Scan for the cell matching the given text and deliver its (X, Y) coordinate at center. 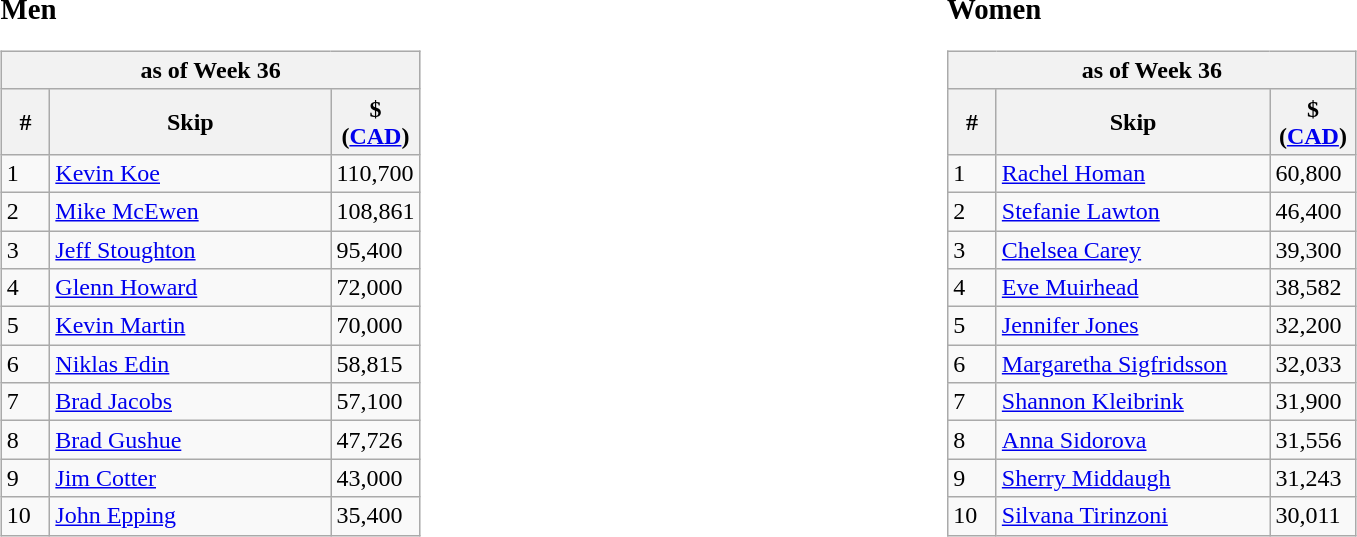
31,556 (1313, 440)
30,011 (1313, 516)
Shannon Kleibrink (1133, 402)
Kevin Martin (190, 326)
32,200 (1313, 326)
108,861 (376, 211)
Eve Muirhead (1133, 288)
Brad Jacobs (190, 402)
72,000 (376, 288)
39,300 (1313, 249)
35,400 (376, 516)
John Epping (190, 516)
Brad Gushue (190, 440)
46,400 (1313, 211)
Anna Sidorova (1133, 440)
Sherry Middaugh (1133, 478)
Rachel Homan (1133, 173)
Jim Cotter (190, 478)
60,800 (1313, 173)
43,000 (376, 478)
Jeff Stoughton (190, 249)
Jennifer Jones (1133, 326)
47,726 (376, 440)
95,400 (376, 249)
Mike McEwen (190, 211)
31,900 (1313, 402)
31,243 (1313, 478)
Margaretha Sigfridsson (1133, 364)
Silvana Tirinzoni (1133, 516)
110,700 (376, 173)
70,000 (376, 326)
Niklas Edin (190, 364)
38,582 (1313, 288)
Stefanie Lawton (1133, 211)
58,815 (376, 364)
57,100 (376, 402)
Chelsea Carey (1133, 249)
Glenn Howard (190, 288)
32,033 (1313, 364)
Kevin Koe (190, 173)
